For the text-containing cell, return its midpoint in [x, y] coordinate format. 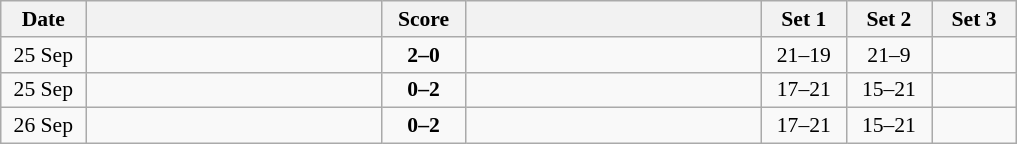
21–19 [804, 55]
Date [44, 19]
Score [424, 19]
Set 3 [974, 19]
Set 2 [888, 19]
21–9 [888, 55]
Set 1 [804, 19]
2–0 [424, 55]
26 Sep [44, 126]
